Determine the (x, y) coordinate at the center of the cell enclosing the given text.  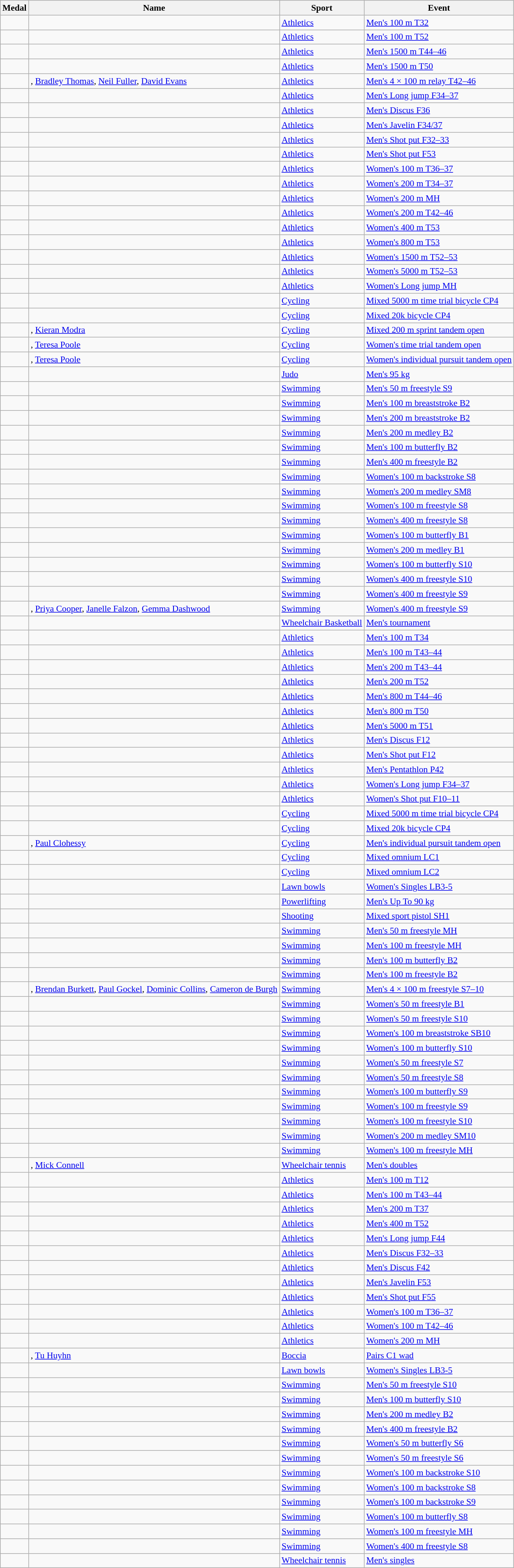
Men's 800 m T44–46 (439, 697)
Men's individual pursuit tandem open (439, 843)
Men's 200 m breaststroke B2 (439, 418)
Women's 5000 m T52–53 (439, 271)
Men's 95 kg (439, 374)
Men's 4 × 100 m freestyle S7–10 (439, 989)
Men's Shot put F53 (439, 154)
Mixed sport pistol SH1 (439, 916)
Women's 50 m freestyle S8 (439, 1077)
Medal (15, 8)
Women's 1500 m T52–53 (439, 257)
Men's 100 m T52 (439, 37)
Women's Long jump MH (439, 286)
Powerlifting (322, 901)
Men's 1500 m T50 (439, 67)
Women's 100 m butterfly S8 (439, 1517)
Event (439, 8)
Women's 50 m freestyle S6 (439, 1458)
Men's Discus F32–33 (439, 1253)
Shooting (322, 916)
Men's Long jump F34–37 (439, 96)
Men's Up To 90 kg (439, 901)
Men's Shot put F55 (439, 1297)
Women's 100 m backstroke S10 (439, 1473)
Men's 800 m T50 (439, 711)
Men's Shot put F12 (439, 755)
Sport (322, 8)
Men's tournament (439, 623)
Men's 100 m T12 (439, 1180)
Judo (322, 374)
Women's 50 m freestyle B1 (439, 1004)
Men's 1500 m T44–46 (439, 52)
Women's 100 m freestyle S10 (439, 1121)
Women's 100 m freestyle S8 (439, 506)
Women's 200 m medley SM8 (439, 491)
Women's 400 m freestyle S10 (439, 579)
, Paul Clohessy (154, 843)
Men's singles (439, 1561)
Women's 800 m T53 (439, 242)
Women's individual pursuit tandem open (439, 359)
Women's 200 m T42–46 (439, 213)
Wheelchair Basketball (322, 623)
, Kieran Modra (154, 330)
Men's 100 m T34 (439, 638)
Boccia (322, 1356)
Women's 100 m butterfly S9 (439, 1092)
Name (154, 8)
Men's 100 m freestyle B2 (439, 975)
Mixed omnium LC1 (439, 857)
Men's 50 m freestyle MH (439, 931)
Men's Discus F12 (439, 740)
Men's Javelin F34/37 (439, 125)
Women's 200 m medley B1 (439, 550)
Mixed omnium LC2 (439, 872)
Men's 5000 m T51 (439, 726)
Women's 100 m breaststroke SB10 (439, 1033)
Women's 50 m freestyle S10 (439, 1019)
Men's Discus F36 (439, 111)
, Priya Cooper, Janelle Falzon, Gemma Dashwood (154, 609)
Men's Long jump F44 (439, 1239)
Men's 200 m T52 (439, 682)
Men's Javelin F53 (439, 1283)
, Bradley Thomas, Neil Fuller, David Evans (154, 81)
Women's 100 m freestyle S9 (439, 1107)
Women's time trial tandem open (439, 345)
Women's 100 m backstroke S9 (439, 1502)
Women's Long jump F34–37 (439, 784)
Men's 100 m T32 (439, 23)
Women's 100 m T42–46 (439, 1326)
Men's 400 m T52 (439, 1224)
Women's 400 m T53 (439, 228)
Men's Pentathlon P42 (439, 770)
, Brendan Burkett, Paul Gockel, Dominic Collins, Cameron de Burgh (154, 989)
Men's 200 m T43–44 (439, 667)
Men's 50 m freestyle S10 (439, 1385)
Men's 4 × 100 m relay T42–46 (439, 81)
Men's 50 m freestyle S9 (439, 389)
Women's 200 m medley SM10 (439, 1136)
Men's 100 m butterfly S10 (439, 1400)
, Mick Connell (154, 1165)
, Tu Huyhn (154, 1356)
Women's 200 m T34–37 (439, 184)
Mixed 200 m sprint tandem open (439, 330)
Women's 100 m butterfly B1 (439, 535)
Men's 100 m breaststroke B2 (439, 403)
Women's 50 m butterfly S6 (439, 1443)
Pairs C1 wad (439, 1356)
Men's Discus F42 (439, 1268)
Men's 200 m T37 (439, 1209)
Men's Shot put F32–33 (439, 140)
Men's 100 m freestyle MH (439, 945)
Women's 50 m freestyle S7 (439, 1063)
Men's doubles (439, 1165)
Women's Shot put F10–11 (439, 799)
